Scan for the cell matching the given text and deliver its [X, Y] coordinate at center. 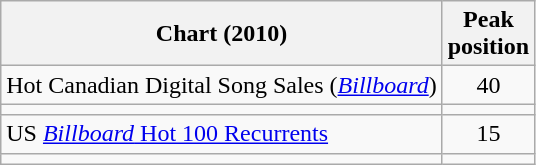
Peakposition [488, 34]
15 [488, 134]
Hot Canadian Digital Song Sales (Billboard) [222, 85]
Chart (2010) [222, 34]
US Billboard Hot 100 Recurrents [222, 134]
40 [488, 85]
